Return the [x, y] coordinate for the center point of the cell that contains the specified text.  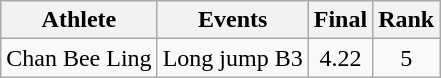
5 [406, 58]
4.22 [340, 58]
Final [340, 20]
Rank [406, 20]
Events [232, 20]
Athlete [79, 20]
Chan Bee Ling [79, 58]
Long jump B3 [232, 58]
